Find where the given text appears and provide that cell's center as [X, Y] coordinate. 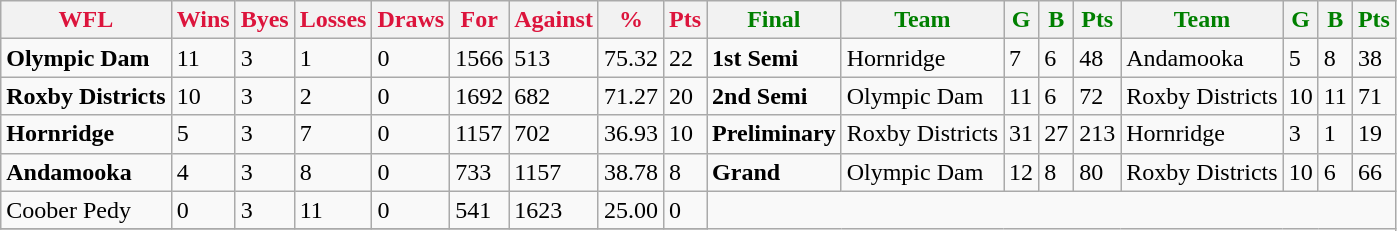
38 [1374, 58]
20 [686, 96]
682 [554, 96]
25.00 [630, 210]
48 [1098, 58]
Final [774, 20]
702 [554, 134]
71.27 [630, 96]
Coober Pedy [86, 210]
% [630, 20]
WFL [86, 20]
1623 [554, 210]
72 [1098, 96]
Preliminary [774, 134]
2 [333, 96]
19 [1374, 134]
541 [480, 210]
66 [1374, 172]
Losses [333, 20]
Against [554, 20]
213 [1098, 134]
75.32 [630, 58]
For [480, 20]
513 [554, 58]
Byes [264, 20]
1st Semi [774, 58]
38.78 [630, 172]
36.93 [630, 134]
1692 [480, 96]
Wins [203, 20]
27 [1056, 134]
22 [686, 58]
Draws [411, 20]
31 [1022, 134]
71 [1374, 96]
80 [1098, 172]
4 [203, 172]
Grand [774, 172]
1566 [480, 58]
2nd Semi [774, 96]
733 [480, 172]
12 [1022, 172]
